Output the [x, y] coordinate of the center of the cell containing the given text.  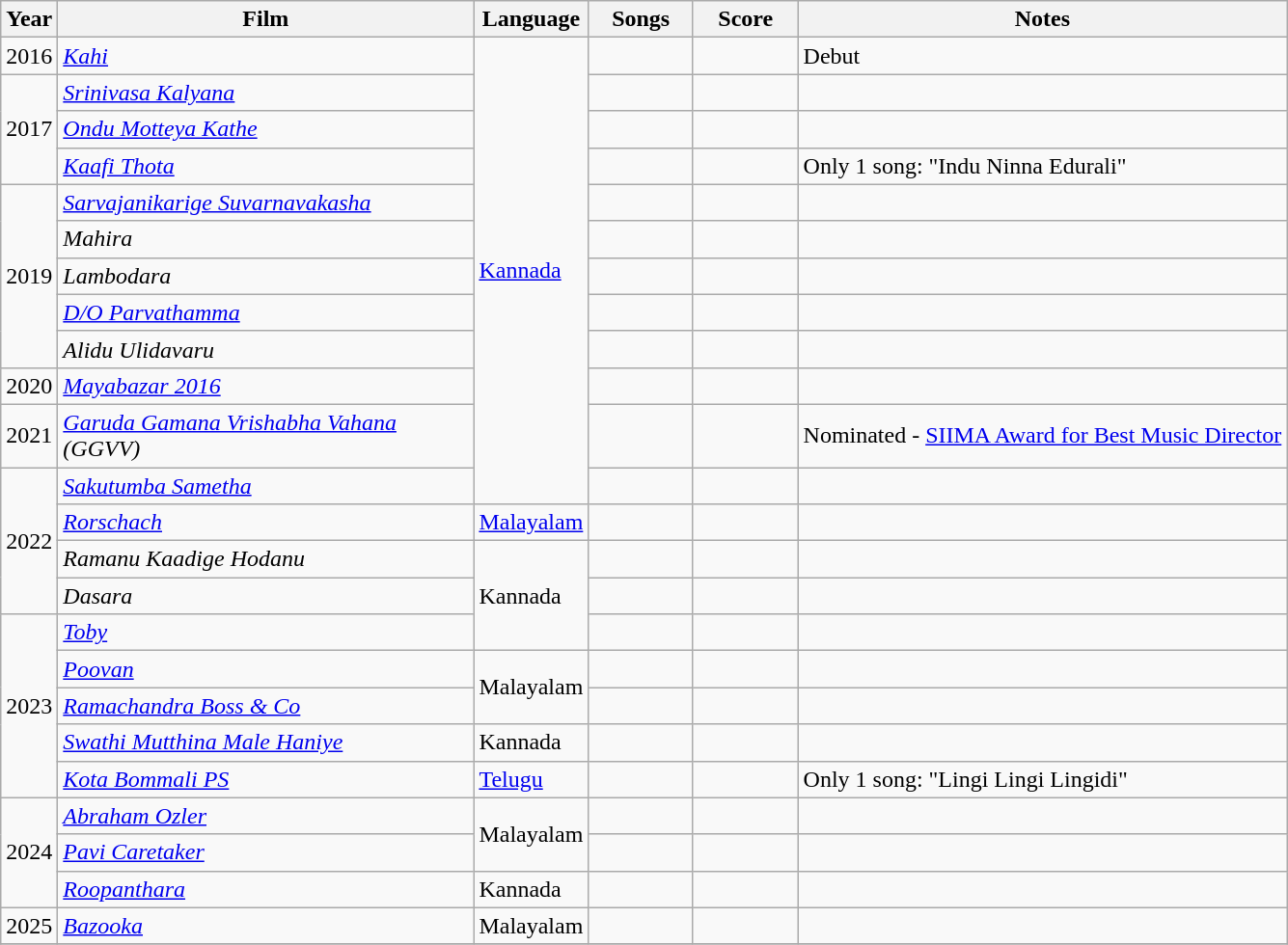
2022 [29, 540]
2023 [29, 706]
Mahira [266, 239]
2025 [29, 926]
Year [29, 19]
Songs [641, 19]
Debut [1042, 56]
Notes [1042, 19]
Bazooka [266, 926]
Language [531, 19]
Dasara [266, 596]
Ramanu Kaadige Hodanu [266, 559]
Abraham Ozler [266, 816]
Swathi Mutthina Male Haniye [266, 742]
2021 [29, 436]
Rorschach [266, 523]
2020 [29, 386]
Poovan [266, 669]
Film [266, 19]
Toby [266, 633]
Nominated - SIIMA Award for Best Music Director [1042, 436]
Alidu Ulidavaru [266, 349]
Roopanthara [266, 889]
2017 [29, 129]
Srinivasa Kalyana [266, 93]
Score [745, 19]
Only 1 song: "Indu Ninna Edurali" [1042, 166]
Pavi Caretaker [266, 852]
Ramachandra Boss & Co [266, 706]
Sakutumba Sametha [266, 485]
Mayabazar 2016 [266, 386]
Telugu [531, 779]
2016 [29, 56]
Sarvajanikarige Suvarnavakasha [266, 202]
2024 [29, 852]
2019 [29, 276]
Ondu Motteya Kathe [266, 129]
Only 1 song: "Lingi Lingi Lingidi" [1042, 779]
Garuda Gamana Vrishabha Vahana (GGVV) [266, 436]
Kaafi Thota [266, 166]
Kahi [266, 56]
Kota Bommali PS [266, 779]
Lambodara [266, 276]
D/O Parvathamma [266, 312]
